Determine the [X, Y] coordinate at the center of the cell enclosing the given text.  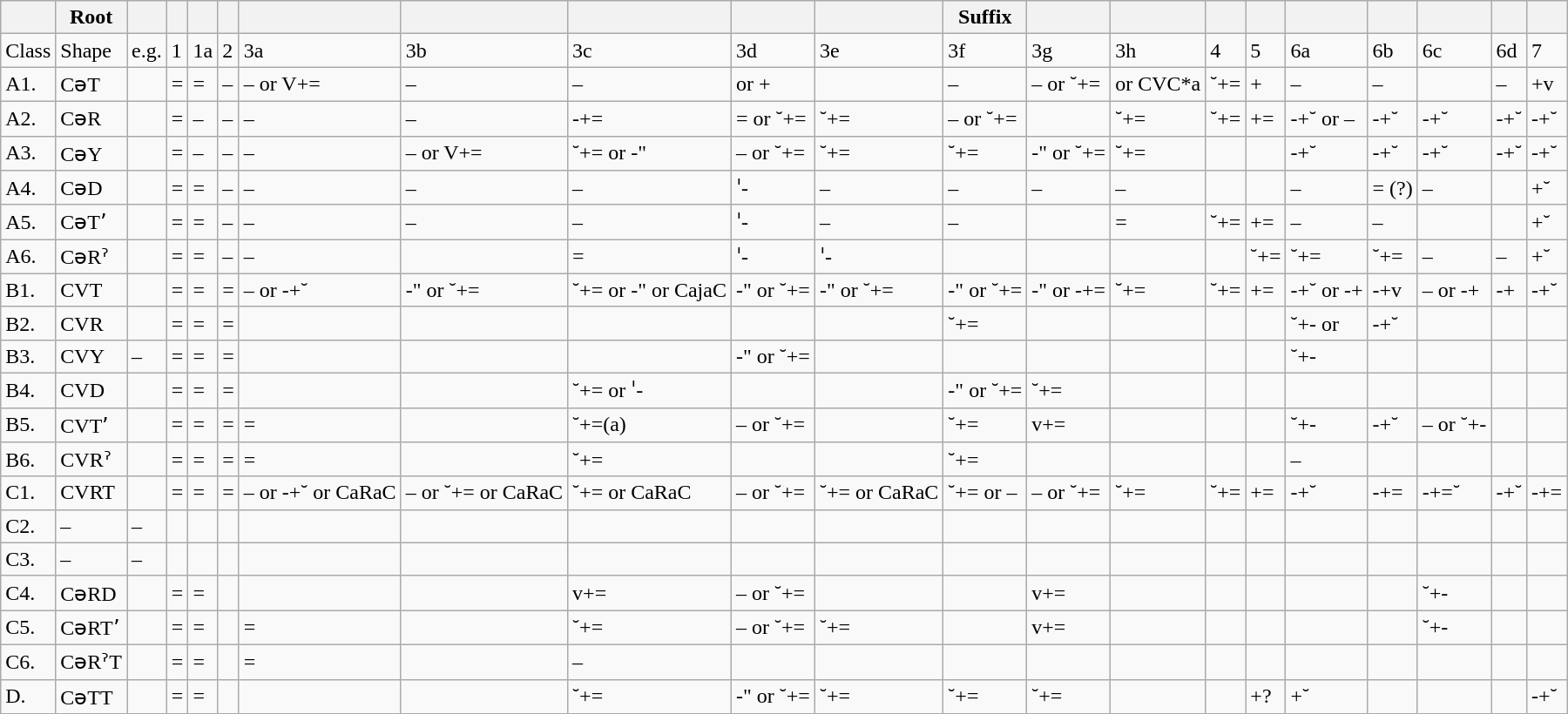
CVRT [91, 493]
5 [1266, 51]
e.g. [147, 51]
C2. [28, 526]
C4. [28, 593]
Suffix [985, 17]
C5. [28, 628]
-+ [1509, 290]
-+v [1392, 290]
CəD [91, 188]
-+˘ or – [1327, 118]
C1. [28, 493]
2 [228, 51]
CəR [91, 118]
˘+= or -" or CajaC [650, 290]
B1. [28, 290]
– or ˘+- [1455, 425]
CəTʼ [91, 222]
˘+= or -" [650, 153]
= or ˘+= [773, 118]
˘+= or ˈ- [650, 390]
C6. [28, 662]
CəTT [91, 697]
B3. [28, 356]
– or -+ [1455, 290]
C3. [28, 559]
CVT [91, 290]
3b [484, 51]
CVD [91, 390]
3g [1069, 51]
+? [1266, 697]
-+=˘ [1455, 493]
Shape [91, 51]
3h [1159, 51]
CVTʼ [91, 425]
CəT [91, 84]
CəRTʼ [91, 628]
CəRˀT [91, 662]
+ [1266, 84]
+v [1546, 84]
6a [1327, 51]
CVR [91, 323]
B5. [28, 425]
3a [320, 51]
CəRD [91, 593]
CVY [91, 356]
or + [773, 84]
CəY [91, 153]
– or ˘+= or CaRaC [484, 493]
or CVC*a [1159, 84]
3e [878, 51]
6d [1509, 51]
4 [1226, 51]
3f [985, 51]
Root [91, 17]
B2. [28, 323]
A2. [28, 118]
-+˘ or -+ [1327, 290]
B4. [28, 390]
6b [1392, 51]
A3. [28, 153]
3c [650, 51]
˘+= or – [985, 493]
= (?) [1392, 188]
A1. [28, 84]
D. [28, 697]
CVRˀ [91, 460]
1 [178, 51]
CəRˀ [91, 257]
-" or -+= [1069, 290]
A5. [28, 222]
B6. [28, 460]
7 [1546, 51]
Class [28, 51]
A4. [28, 188]
– or -+˘ [320, 290]
˘+=(a) [650, 425]
˘+- or [1327, 323]
– or -+˘ or CaRaC [320, 493]
3d [773, 51]
A6. [28, 257]
6c [1455, 51]
1a [203, 51]
